For the text-containing cell, return its midpoint in [X, Y] coordinate format. 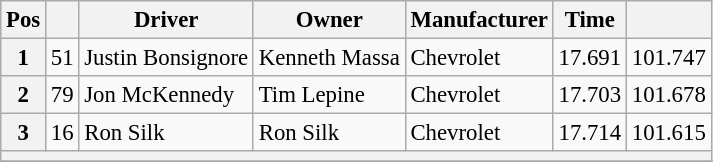
Jon McKennedy [166, 95]
101.747 [668, 58]
Owner [329, 20]
Time [590, 20]
Tim Lepine [329, 95]
17.714 [590, 133]
Driver [166, 20]
17.703 [590, 95]
51 [62, 58]
Justin Bonsignore [166, 58]
Kenneth Massa [329, 58]
1 [24, 58]
101.615 [668, 133]
16 [62, 133]
Pos [24, 20]
3 [24, 133]
17.691 [590, 58]
101.678 [668, 95]
Manufacturer [479, 20]
2 [24, 95]
79 [62, 95]
